For the text-containing cell, return its midpoint in (x, y) coordinate format. 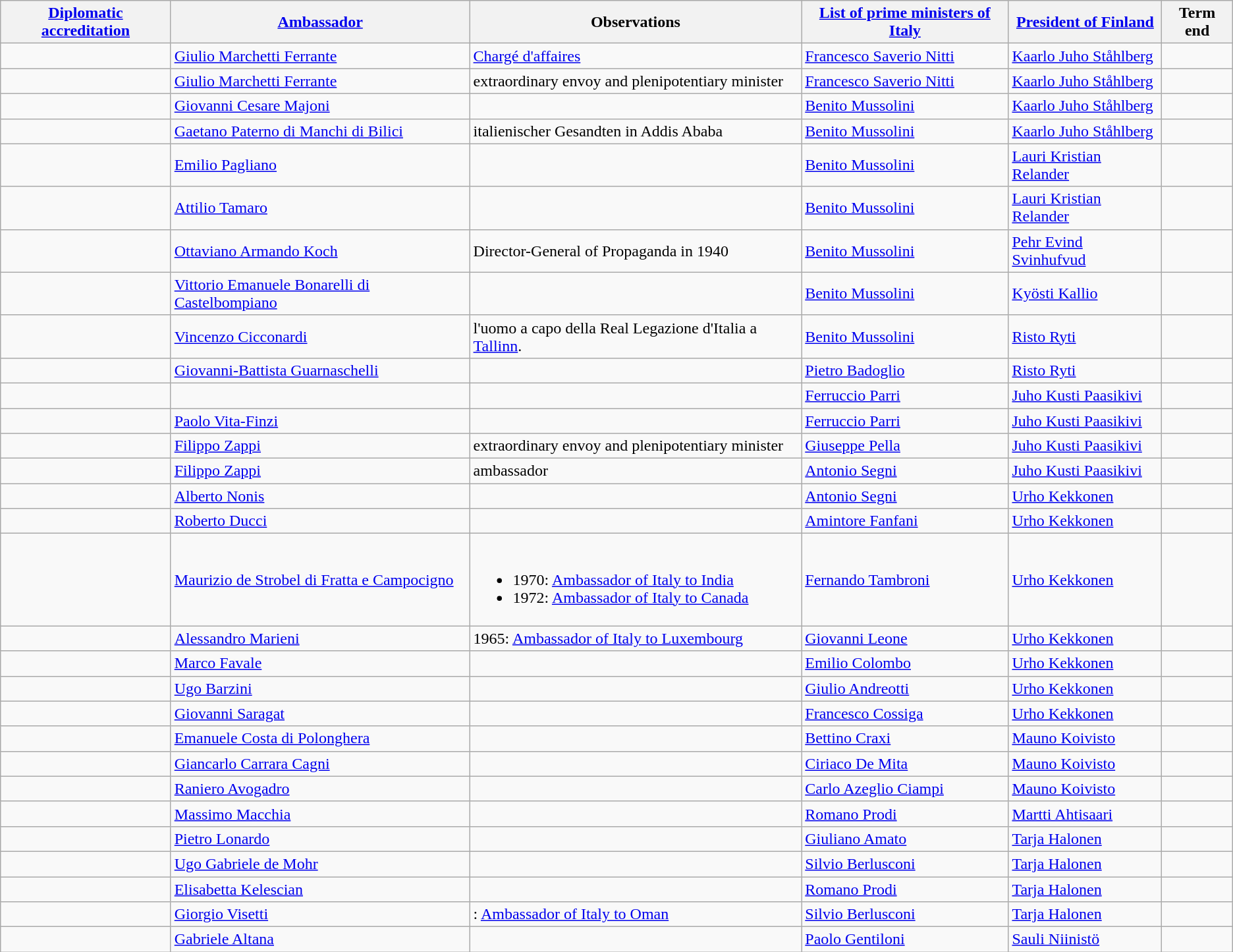
Sauli Niinistö (1085, 939)
Vittorio Emanuele Bonarelli di Castelbompiano (320, 294)
Francesco Cossiga (905, 714)
Giuseppe Pella (905, 446)
Alberto Nonis (320, 496)
List of prime ministers of Italy (905, 22)
l'uomo a capo della Real Legazione d'Italia a Tallinn. (636, 336)
Paolo Gentiloni (905, 939)
Emilio Colombo (905, 663)
Ugo Gabriele de Mohr (320, 864)
Fernando Tambroni (905, 580)
Emanuele Costa di Polonghera (320, 739)
1965: Ambassador of Italy to Luxembourg (636, 638)
: Ambassador of Italy to Oman (636, 914)
Director-General of Propaganda in 1940 (636, 250)
italienischer Gesandten in Addis Ababa (636, 131)
Gaetano Paterno di Manchi di Bilici (320, 131)
Giuliano Amato (905, 839)
1970: Ambassador of Italy to India1972: Ambassador of Italy to Canada (636, 580)
Giovanni Leone (905, 638)
Ottaviano Armando Koch (320, 250)
Emilio Pagliano (320, 165)
Ambassador (320, 22)
Massimo Macchia (320, 814)
Roberto Ducci (320, 521)
Elisabetta Kelescian (320, 889)
Chargé d'affaires (636, 56)
Ugo Barzini (320, 688)
Giorgio Visetti (320, 914)
Vincenzo Cicconardi (320, 336)
Gabriele Altana (320, 939)
Attilio Tamaro (320, 208)
Carlo Azeglio Ciampi (905, 789)
Giovanni-Battista Guarnaschelli (320, 370)
Bettino Craxi (905, 739)
Paolo Vita-Finzi (320, 421)
Pietro Lonardo (320, 839)
Diplomatic accreditation (86, 22)
President of Finland (1085, 22)
ambassador (636, 471)
Pietro Badoglio (905, 370)
Amintore Fanfani (905, 521)
Maurizio de Strobel di Fratta e Campocigno (320, 580)
Kyösti Kallio (1085, 294)
Pehr Evind Svinhufvud (1085, 250)
Giancarlo Carrara Cagni (320, 764)
Alessandro Marieni (320, 638)
Marco Favale (320, 663)
Giovanni Saragat (320, 714)
Raniero Avogadro (320, 789)
Giovanni Cesare Majoni (320, 106)
Observations (636, 22)
Ciriaco De Mita (905, 764)
Giulio Andreotti (905, 688)
Martti Ahtisaari (1085, 814)
Term end (1197, 22)
